Locate the cell with the specified text and output its (X, Y) center coordinate. 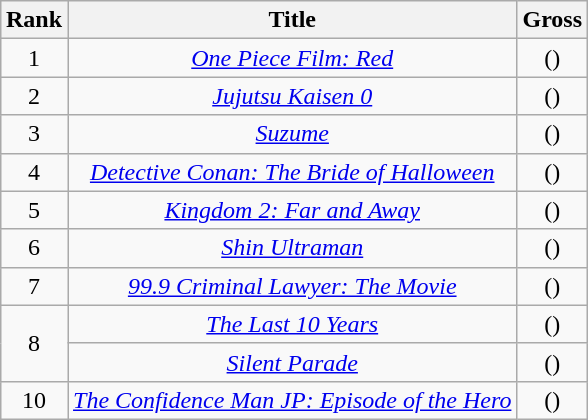
Detective Conan: The Bride of Halloween (292, 172)
99.9 Criminal Lawyer: The Movie (292, 286)
The Confidence Man JP: Episode of the Hero (292, 400)
Jujutsu Kaisen 0 (292, 96)
The Last 10 Years (292, 324)
3 (34, 134)
10 (34, 400)
4 (34, 172)
2 (34, 96)
5 (34, 210)
Rank (34, 20)
Suzume (292, 134)
Gross (552, 20)
Kingdom 2: Far and Away (292, 210)
Silent Parade (292, 362)
7 (34, 286)
One Piece Film: Red (292, 58)
6 (34, 248)
Shin Ultraman (292, 248)
Title (292, 20)
8 (34, 343)
1 (34, 58)
